Capture the cell that displays the provided text and extract its [x, y] central coordinate. 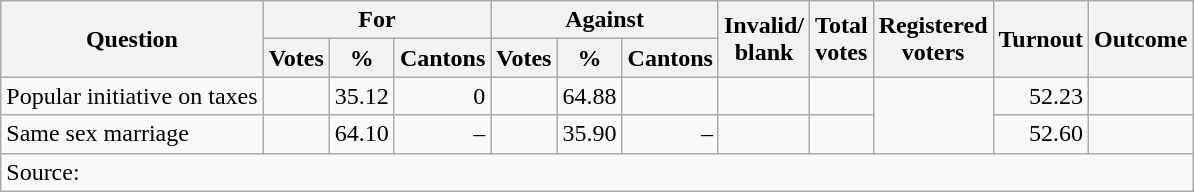
Outcome [1141, 39]
Same sex marriage [132, 134]
35.90 [590, 134]
For [377, 20]
Turnout [1041, 39]
Against [605, 20]
Totalvotes [842, 39]
Question [132, 39]
Invalid/blank [764, 39]
Source: [597, 172]
0 [442, 96]
64.88 [590, 96]
Registeredvoters [933, 39]
Popular initiative on taxes [132, 96]
35.12 [362, 96]
52.60 [1041, 134]
52.23 [1041, 96]
64.10 [362, 134]
